Search for the cell housing the specified text and yield its (X, Y) center coordinate. 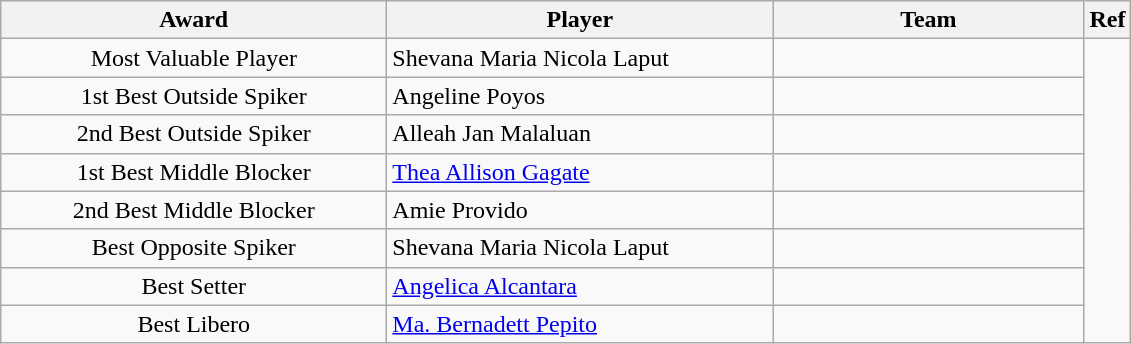
Team (928, 20)
Award (194, 20)
Thea Allison Gagate (580, 172)
Ma. Bernadett Pepito (580, 324)
Ref (1108, 20)
Best Libero (194, 324)
Best Opposite Spiker (194, 248)
Amie Provido (580, 210)
Most Valuable Player (194, 58)
Best Setter (194, 286)
Angeline Poyos (580, 96)
1st Best Outside Spiker (194, 96)
1st Best Middle Blocker (194, 172)
Player (580, 20)
2nd Best Outside Spiker (194, 134)
2nd Best Middle Blocker (194, 210)
Alleah Jan Malaluan (580, 134)
Angelica Alcantara (580, 286)
